Identify which cell holds the provided text, then report its (X, Y) central coordinate. 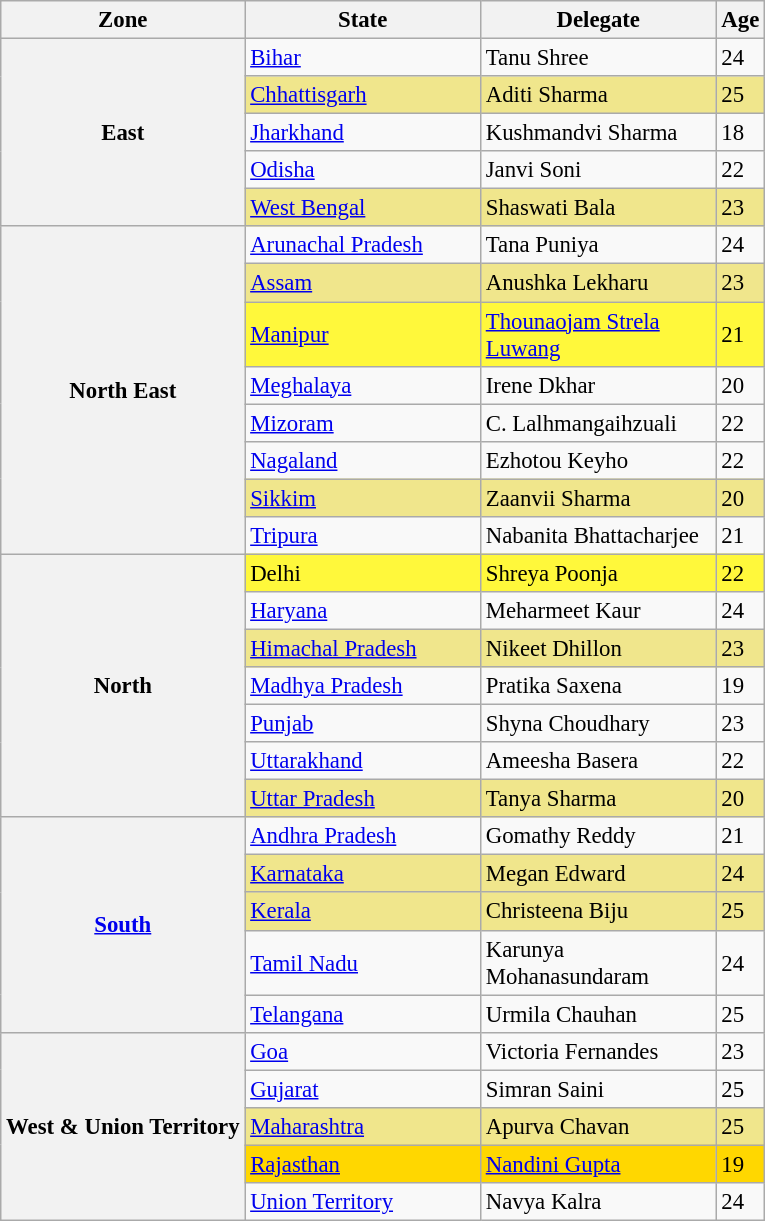
Janvi Soni (598, 170)
Andhra Pradesh (363, 836)
Union Territory (363, 1202)
Uttarakhand (363, 761)
Shyna Choudhary (598, 724)
Anushka Lekharu (598, 283)
Victoria Fernandes (598, 1051)
Delegate (598, 20)
Age (740, 20)
Nikeet Dhillon (598, 648)
Shreya Poonja (598, 573)
Aditi Sharma (598, 95)
West & Union Territory (123, 1126)
Rajasthan (363, 1164)
Delhi (363, 573)
Navya Kalra (598, 1202)
Nandini Gupta (598, 1164)
Thounaojam Strela Luwang (598, 334)
Tanu Shree (598, 58)
Christeena Biju (598, 912)
Chhattisgarh (363, 95)
West Bengal (363, 208)
Manipur (363, 334)
North (123, 686)
South (123, 924)
Kerala (363, 912)
East (123, 133)
Urmila Chauhan (598, 1014)
Tripura (363, 536)
Karunya Mohanasundaram (598, 962)
Punjab (363, 724)
Meharmeet Kaur (598, 611)
Apurva Chavan (598, 1127)
Irene Dkhar (598, 385)
Tana Puniya (598, 245)
Bihar (363, 58)
Shaswati Bala (598, 208)
Pratika Saxena (598, 686)
Tamil Nadu (363, 962)
Zone (123, 20)
Karnataka (363, 874)
Megan Edward (598, 874)
Simran Saini (598, 1089)
18 (740, 133)
Madhya Pradesh (363, 686)
Tanya Sharma (598, 799)
Maharashtra (363, 1127)
Gomathy Reddy (598, 836)
State (363, 20)
North East (123, 390)
Mizoram (363, 423)
C. Lalhmangaihzuali (598, 423)
Kushmandvi Sharma (598, 133)
Zaanvii Sharma (598, 498)
Telangana (363, 1014)
Sikkim (363, 498)
Himachal Pradesh (363, 648)
Gujarat (363, 1089)
Meghalaya (363, 385)
Jharkhand (363, 133)
Goa (363, 1051)
Haryana (363, 611)
Ameesha Basera (598, 761)
Nagaland (363, 460)
Arunachal Pradesh (363, 245)
Odisha (363, 170)
Nabanita Bhattacharjee (598, 536)
Assam (363, 283)
Ezhotou Keyho (598, 460)
Uttar Pradesh (363, 799)
